Output the (X, Y) coordinate of the center of the cell containing the given text.  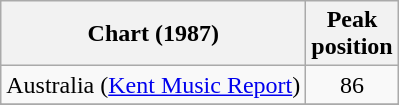
Australia (Kent Music Report) (154, 85)
86 (352, 85)
Peakposition (352, 34)
Chart (1987) (154, 34)
